Determine the (X, Y) coordinate at the center of the cell enclosing the given text.  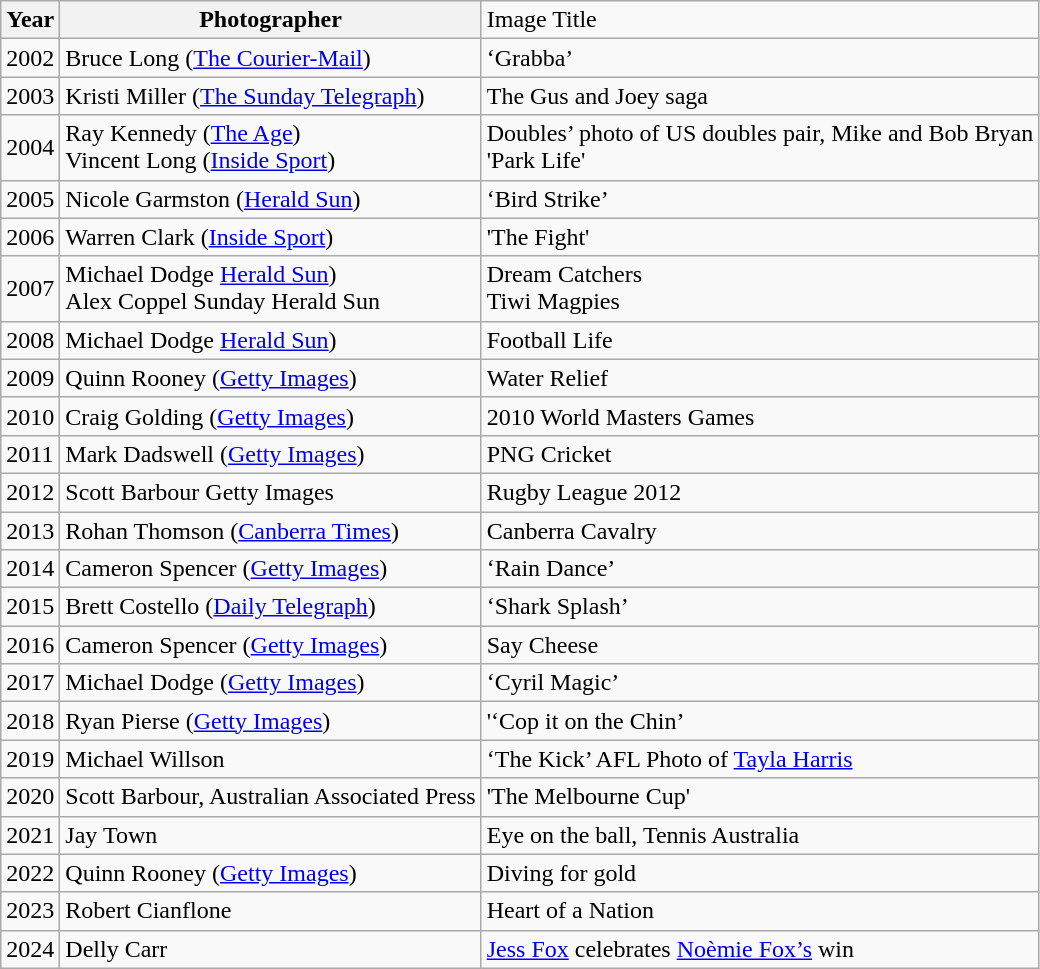
Michael Dodge (Getty Images) (270, 683)
Michael Willson (270, 759)
PNG Cricket (760, 454)
2019 (30, 759)
2021 (30, 835)
Photographer (270, 20)
Warren Clark (Inside Sport) (270, 237)
‘The Kick’ AFL Photo of Tayla Harris (760, 759)
2017 (30, 683)
Jay Town (270, 835)
Jess Fox celebrates Noèmie Fox’s win (760, 949)
Image Title (760, 20)
2009 (30, 378)
Michael Dodge Herald Sun) (270, 340)
2012 (30, 492)
'The Fight' (760, 237)
'The Melbourne Cup' (760, 797)
2022 (30, 873)
Delly Carr (270, 949)
Scott Barbour, Australian Associated Press (270, 797)
Michael Dodge Herald Sun) Alex Coppel Sunday Herald Sun (270, 288)
2008 (30, 340)
2016 (30, 645)
2018 (30, 721)
2005 (30, 199)
Rohan Thomson (Canberra Times) (270, 531)
Water Relief (760, 378)
Kristi Miller (The Sunday Telegraph) (270, 96)
‘Shark Splash’ (760, 607)
'‘Cop it on the Chin’ (760, 721)
2024 (30, 949)
Eye on the ball, Tennis Australia (760, 835)
Diving for gold (760, 873)
Football Life (760, 340)
2007 (30, 288)
2004 (30, 148)
Heart of a Nation (760, 911)
Brett Costello (Daily Telegraph) (270, 607)
2020 (30, 797)
Doubles’ photo of US doubles pair, Mike and Bob Bryan 'Park Life' (760, 148)
Say Cheese (760, 645)
Nicole Garmston (Herald Sun) (270, 199)
Rugby League 2012 (760, 492)
Ryan Pierse (Getty Images) (270, 721)
2011 (30, 454)
‘Cyril Magic’ (760, 683)
2002 (30, 58)
The Gus and Joey saga (760, 96)
2023 (30, 911)
2013 (30, 531)
2015 (30, 607)
2010 (30, 416)
‘Bird Strike’ (760, 199)
2010 World Masters Games (760, 416)
Scott Barbour Getty Images (270, 492)
Craig Golding (Getty Images) (270, 416)
2006 (30, 237)
2003 (30, 96)
2014 (30, 569)
Dream Catchers Tiwi Magpies (760, 288)
‘Rain Dance’ (760, 569)
Mark Dadswell (Getty Images) (270, 454)
‘Grabba’ (760, 58)
Ray Kennedy (The Age) Vincent Long (Inside Sport) (270, 148)
Canberra Cavalry (760, 531)
Robert Cianflone (270, 911)
Bruce Long (The Courier-Mail) (270, 58)
Year (30, 20)
